For the text-containing cell, return its midpoint in (x, y) coordinate format. 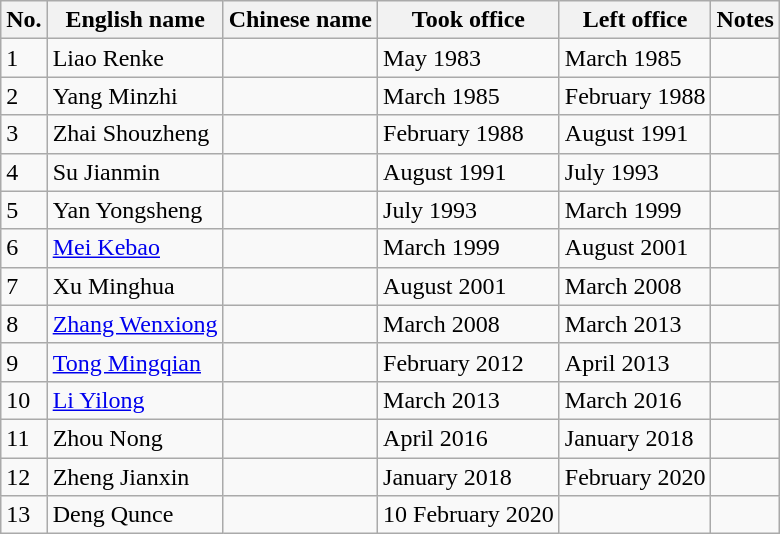
2 (24, 96)
5 (24, 210)
13 (24, 515)
May 1983 (469, 58)
Took office (469, 20)
Yang Minzhi (135, 96)
Su Jianmin (135, 172)
February 2020 (635, 477)
English name (135, 20)
Zheng Jianxin (135, 477)
Xu Minghua (135, 286)
3 (24, 134)
9 (24, 362)
March 2016 (635, 400)
7 (24, 286)
4 (24, 172)
10 (24, 400)
Deng Qunce (135, 515)
12 (24, 477)
6 (24, 248)
10 February 2020 (469, 515)
April 2013 (635, 362)
1 (24, 58)
Left office (635, 20)
April 2016 (469, 438)
No. (24, 20)
8 (24, 324)
February 2012 (469, 362)
Notes (745, 20)
Mei Kebao (135, 248)
11 (24, 438)
Zhou Nong (135, 438)
Zhai Shouzheng (135, 134)
Tong Mingqian (135, 362)
Zhang Wenxiong (135, 324)
Chinese name (300, 20)
Li Yilong (135, 400)
Liao Renke (135, 58)
Yan Yongsheng (135, 210)
